Extract the (x, y) coordinate from the center of the cell holding the provided text.  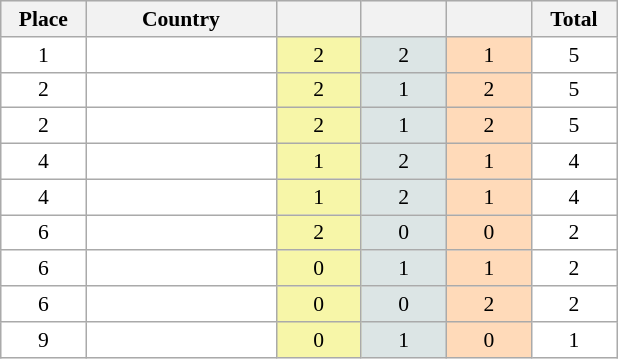
Total (574, 19)
Country (181, 19)
Place (44, 19)
9 (44, 340)
